Output the [X, Y] coordinate of the center of the cell containing the given text.  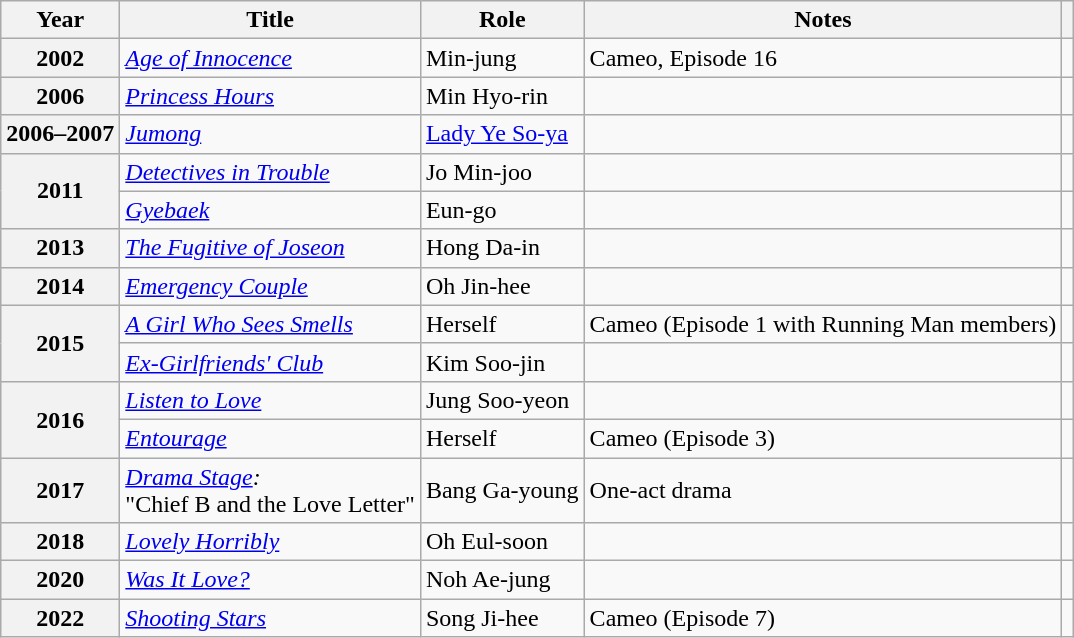
A Girl Who Sees Smells [270, 324]
2006 [60, 96]
2017 [60, 490]
Detectives in Trouble [270, 172]
Jumong [270, 134]
Lovely Horribly [270, 542]
2002 [60, 58]
2006–2007 [60, 134]
2020 [60, 580]
2014 [60, 286]
One-act drama [823, 490]
Was It Love? [270, 580]
Entourage [270, 438]
Kim Soo-jin [502, 362]
Cameo, Episode 16 [823, 58]
Jung Soo-yeon [502, 400]
Bang Ga-young [502, 490]
The Fugitive of Joseon [270, 248]
Role [502, 20]
Min-jung [502, 58]
2015 [60, 343]
Hong Da-in [502, 248]
Title [270, 20]
Cameo (Episode 3) [823, 438]
Noh Ae-jung [502, 580]
Oh Jin-hee [502, 286]
2011 [60, 191]
Song Ji-hee [502, 618]
Year [60, 20]
2013 [60, 248]
Shooting Stars [270, 618]
Min Hyo-rin [502, 96]
Princess Hours [270, 96]
Listen to Love [270, 400]
Cameo (Episode 7) [823, 618]
Gyebaek [270, 210]
Ex-Girlfriends' Club [270, 362]
2016 [60, 419]
Lady Ye So-ya [502, 134]
Age of Innocence [270, 58]
2022 [60, 618]
Cameo (Episode 1 with Running Man members) [823, 324]
Emergency Couple [270, 286]
Oh Eul-soon [502, 542]
Notes [823, 20]
Jo Min-joo [502, 172]
Eun-go [502, 210]
Drama Stage:"Chief B and the Love Letter" [270, 490]
2018 [60, 542]
